For the text-containing cell, return its midpoint in [x, y] coordinate format. 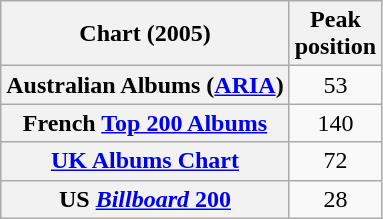
US Billboard 200 [145, 199]
140 [335, 123]
Peakposition [335, 34]
53 [335, 85]
28 [335, 199]
72 [335, 161]
Australian Albums (ARIA) [145, 85]
French Top 200 Albums [145, 123]
Chart (2005) [145, 34]
UK Albums Chart [145, 161]
